Scan for the cell matching the given text and deliver its (x, y) coordinate at center. 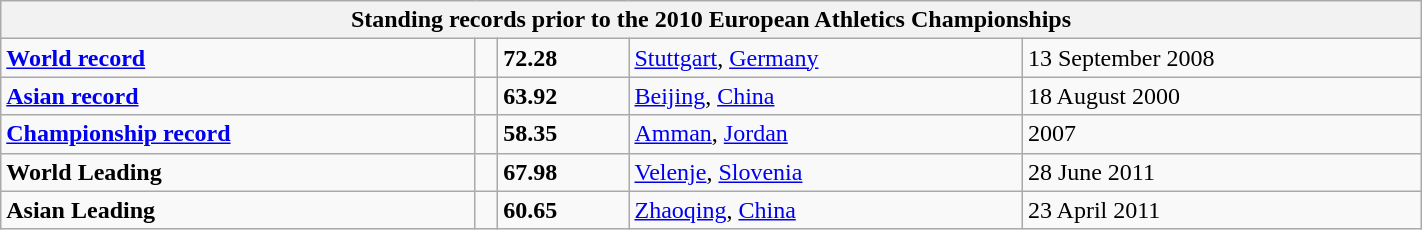
Standing records prior to the 2010 European Athletics Championships (711, 20)
Asian Leading (238, 210)
67.98 (564, 172)
28 June 2011 (1222, 172)
72.28 (564, 58)
Amman, Jordan (826, 134)
63.92 (564, 96)
World record (238, 58)
Beijing, China (826, 96)
18 August 2000 (1222, 96)
Velenje, Slovenia (826, 172)
60.65 (564, 210)
Stuttgart, Germany (826, 58)
Asian record (238, 96)
23 April 2011 (1222, 210)
13 September 2008 (1222, 58)
Championship record (238, 134)
2007 (1222, 134)
World Leading (238, 172)
58.35 (564, 134)
Zhaoqing, China (826, 210)
